Identify which cell holds the provided text, then report its (x, y) central coordinate. 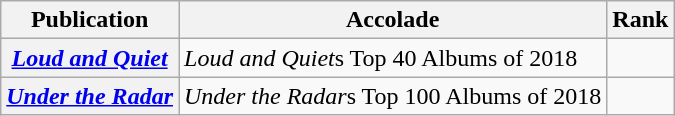
Accolade (392, 20)
Loud and Quiet (90, 58)
Under the Radars Top 100 Albums of 2018 (392, 96)
Publication (90, 20)
Rank (640, 20)
Loud and Quiets Top 40 Albums of 2018 (392, 58)
Under the Radar (90, 96)
